For the text-containing cell, return its midpoint in (X, Y) coordinate format. 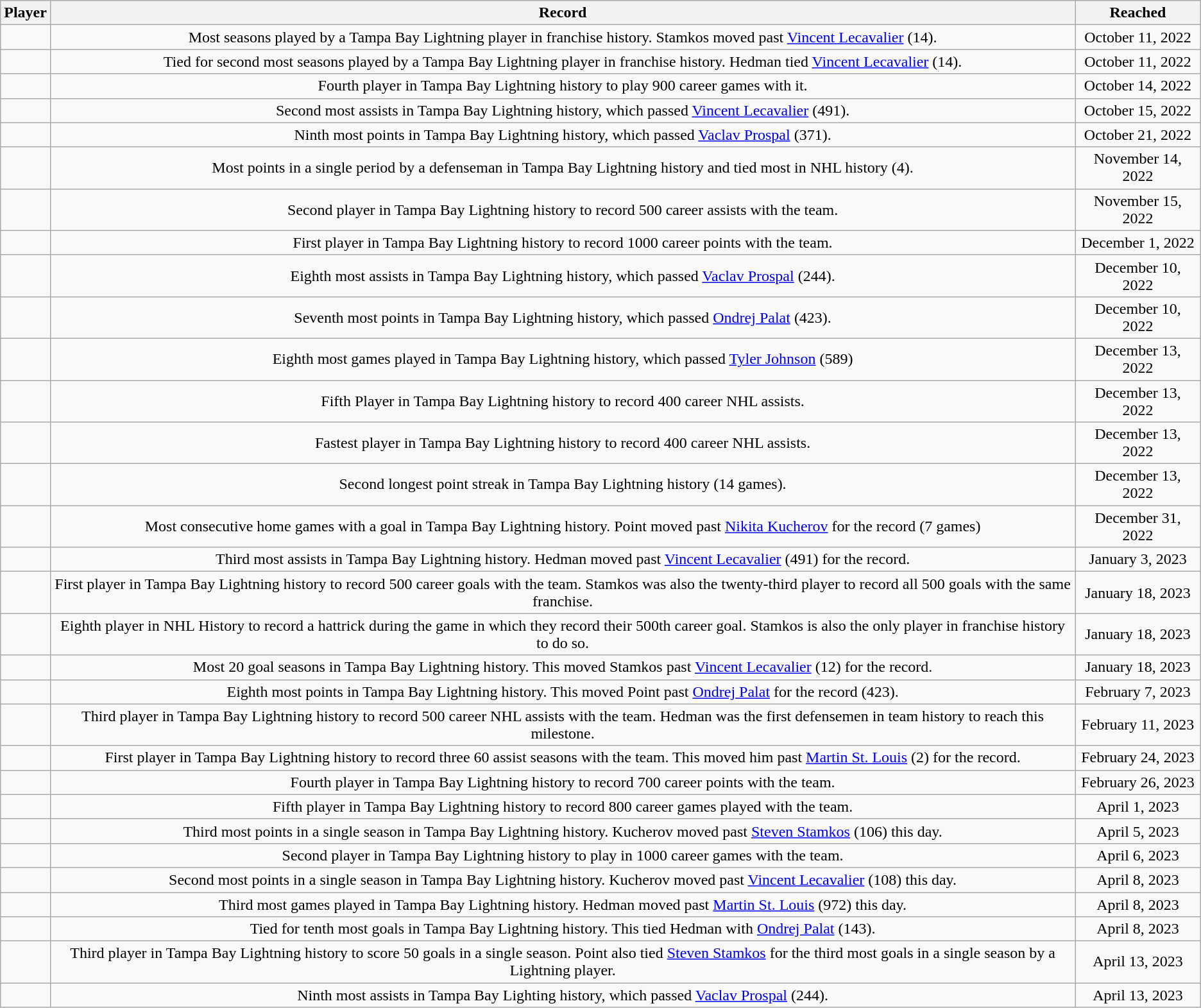
January 3, 2023 (1138, 560)
First player in Tampa Bay Lightning history to record 1000 career points with the team. (562, 243)
Seventh most points in Tampa Bay Lightning history, which passed Ondrej Palat (423). (562, 317)
Most seasons played by a Tampa Bay Lightning player in franchise history. Stamkos moved past Vincent Lecavalier (14). (562, 37)
Second longest point streak in Tampa Bay Lightning history (14 games). (562, 485)
Second player in Tampa Bay Lightning history to play in 1000 career games with the team. (562, 855)
April 6, 2023 (1138, 855)
Second most assists in Tampa Bay Lightning history, which passed Vincent Lecavalier (491). (562, 110)
February 24, 2023 (1138, 758)
Most consecutive home games with a goal in Tampa Bay Lightning history. Point moved past Nikita Kucherov for the record (7 games) (562, 526)
Reached (1138, 13)
October 21, 2022 (1138, 135)
Fastest player in Tampa Bay Lightning history to record 400 career NHL assists. (562, 443)
December 31, 2022 (1138, 526)
Fifth Player in Tampa Bay Lightning history to record 400 career NHL assists. (562, 400)
Record (562, 13)
Most points in a single period by a defenseman in Tampa Bay Lightning history and tied most in NHL history (4). (562, 168)
October 15, 2022 (1138, 110)
Ninth most points in Tampa Bay Lightning history, which passed Vaclav Prospal (371). (562, 135)
December 1, 2022 (1138, 243)
Eighth most assists in Tampa Bay Lightning history, which passed Vaclav Prospal (244). (562, 276)
Fifth player in Tampa Bay Lightning history to record 800 career games played with the team. (562, 807)
Ninth most assists in Tampa Bay Lighting history, which passed Vaclav Prospal (244). (562, 995)
Third most assists in Tampa Bay Lightning history. Hedman moved past Vincent Lecavalier (491) for the record. (562, 560)
Second most points in a single season in Tampa Bay Lightning history. Kucherov moved past Vincent Lecavalier (108) this day. (562, 880)
February 7, 2023 (1138, 692)
Fourth player in Tampa Bay Lightning history to record 700 career points with the team. (562, 782)
October 14, 2022 (1138, 86)
Tied for tenth most goals in Tampa Bay Lightning history. This tied Hedman with Ondrej Palat (143). (562, 929)
Player (26, 13)
Most 20 goal seasons in Tampa Bay Lightning history. This moved Stamkos past Vincent Lecavalier (12) for the record. (562, 667)
Third most points in a single season in Tampa Bay Lightning history. Kucherov moved past Steven Stamkos (106) this day. (562, 831)
April 1, 2023 (1138, 807)
Second player in Tampa Bay Lightning history to record 500 career assists with the team. (562, 209)
Fourth player in Tampa Bay Lightning history to play 900 career games with it. (562, 86)
Eighth most points in Tampa Bay Lightning history. This moved Point past Ondrej Palat for the record (423). (562, 692)
First player in Tampa Bay Lightning history to record three 60 assist seasons with the team. This moved him past Martin St. Louis (2) for the record. (562, 758)
February 26, 2023 (1138, 782)
February 11, 2023 (1138, 725)
November 14, 2022 (1138, 168)
Eighth most games played in Tampa Bay Lightning history, which passed Tyler Johnson (589) (562, 359)
Third most games played in Tampa Bay Lightning history. Hedman moved past Martin St. Louis (972) this day. (562, 904)
April 5, 2023 (1138, 831)
Tied for second most seasons played by a Tampa Bay Lightning player in franchise history. Hedman tied Vincent Lecavalier (14). (562, 62)
November 15, 2022 (1138, 209)
